Locate the cell with the specified text and output its [x, y] center coordinate. 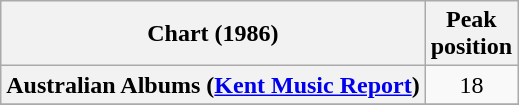
Australian Albums (Kent Music Report) [213, 85]
Chart (1986) [213, 34]
18 [471, 85]
Peakposition [471, 34]
